Return the (X, Y) coordinate for the center point of the cell that contains the specified text.  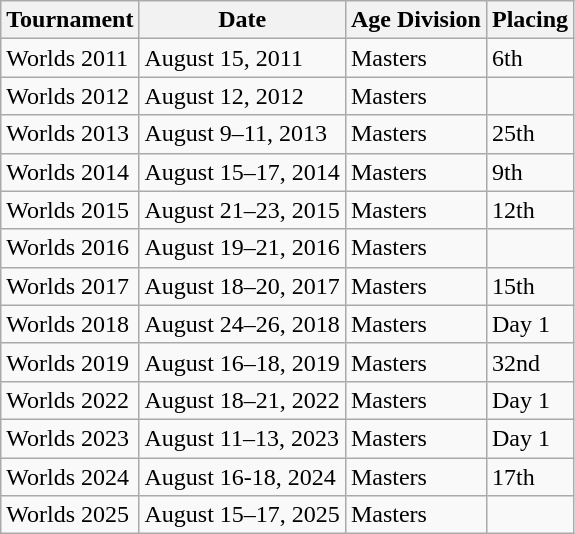
August 16–18, 2019 (242, 362)
Tournament (70, 20)
Worlds 2025 (70, 515)
August 15, 2011 (242, 58)
August 15–17, 2014 (242, 172)
August 12, 2012 (242, 96)
Worlds 2015 (70, 210)
17th (530, 477)
Worlds 2013 (70, 134)
6th (530, 58)
August 19–21, 2016 (242, 248)
Worlds 2011 (70, 58)
August 16-18, 2024 (242, 477)
15th (530, 286)
Date (242, 20)
Worlds 2016 (70, 248)
Worlds 2023 (70, 438)
Worlds 2024 (70, 477)
Worlds 2017 (70, 286)
25th (530, 134)
Worlds 2014 (70, 172)
August 18–21, 2022 (242, 400)
August 15–17, 2025 (242, 515)
9th (530, 172)
August 11–13, 2023 (242, 438)
Worlds 2019 (70, 362)
12th (530, 210)
Worlds 2018 (70, 324)
August 24–26, 2018 (242, 324)
August 21–23, 2015 (242, 210)
Age Division (416, 20)
Worlds 2022 (70, 400)
August 9–11, 2013 (242, 134)
32nd (530, 362)
August 18–20, 2017 (242, 286)
Placing (530, 20)
Worlds 2012 (70, 96)
